Capture the cell that displays the provided text and extract its (X, Y) central coordinate. 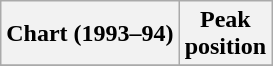
Peakposition (225, 34)
Chart (1993–94) (90, 34)
